Identify which cell holds the provided text, then report its [X, Y] central coordinate. 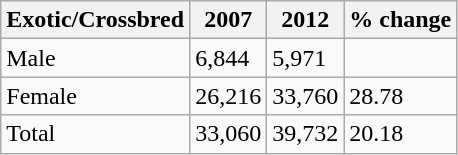
2012 [306, 20]
Exotic/Crossbred [96, 20]
39,732 [306, 134]
6,844 [228, 58]
26,216 [228, 96]
Total [96, 134]
28.78 [400, 96]
20.18 [400, 134]
33,060 [228, 134]
% change [400, 20]
Female [96, 96]
2007 [228, 20]
5,971 [306, 58]
Male [96, 58]
33,760 [306, 96]
